Return the (x, y) coordinate for the center point of the cell that contains the specified text.  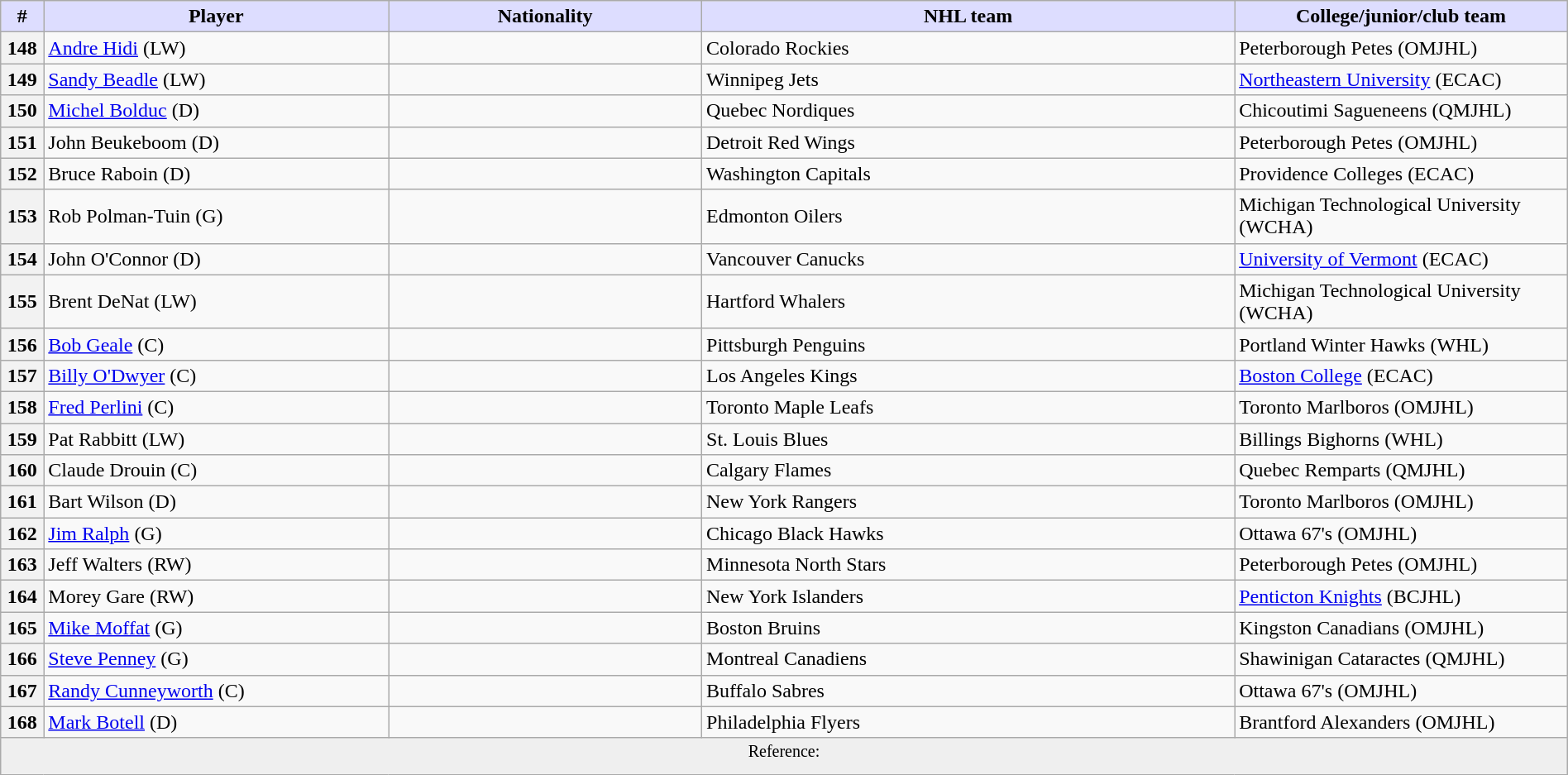
Detroit Red Wings (968, 142)
156 (22, 344)
Andre Hidi (LW) (217, 48)
Calgary Flames (968, 471)
162 (22, 533)
Edmonton Oilers (968, 217)
Hartford Whalers (968, 301)
168 (22, 722)
Bruce Raboin (D) (217, 174)
Providence Colleges (ECAC) (1401, 174)
153 (22, 217)
164 (22, 596)
St. Louis Blues (968, 439)
Brent DeNat (LW) (217, 301)
159 (22, 439)
Jeff Walters (RW) (217, 565)
Pat Rabbitt (LW) (217, 439)
158 (22, 407)
Michel Bolduc (D) (217, 111)
Los Angeles Kings (968, 376)
Reference: (784, 756)
Portland Winter Hawks (WHL) (1401, 344)
Chicoutimi Sagueneens (QMJHL) (1401, 111)
Steve Penney (G) (217, 659)
161 (22, 502)
Toronto Maple Leafs (968, 407)
Mike Moffat (G) (217, 628)
John Beukeboom (D) (217, 142)
Jim Ralph (G) (217, 533)
Player (217, 17)
Billings Bighorns (WHL) (1401, 439)
155 (22, 301)
Buffalo Sabres (968, 691)
Morey Gare (RW) (217, 596)
Bart Wilson (D) (217, 502)
University of Vermont (ECAC) (1401, 259)
New York Islanders (968, 596)
Sandy Beadle (LW) (217, 79)
Washington Capitals (968, 174)
Rob Polman-Tuin (G) (217, 217)
151 (22, 142)
John O'Connor (D) (217, 259)
167 (22, 691)
Brantford Alexanders (OMJHL) (1401, 722)
College/junior/club team (1401, 17)
150 (22, 111)
Northeastern University (ECAC) (1401, 79)
Quebec Remparts (QMJHL) (1401, 471)
Vancouver Canucks (968, 259)
165 (22, 628)
148 (22, 48)
Minnesota North Stars (968, 565)
160 (22, 471)
Colorado Rockies (968, 48)
Boston College (ECAC) (1401, 376)
Boston Bruins (968, 628)
Kingston Canadians (OMJHL) (1401, 628)
Pittsburgh Penguins (968, 344)
Bob Geale (C) (217, 344)
Penticton Knights (BCJHL) (1401, 596)
Nationality (546, 17)
NHL team (968, 17)
Randy Cunneyworth (C) (217, 691)
Claude Drouin (C) (217, 471)
Fred Perlini (C) (217, 407)
152 (22, 174)
New York Rangers (968, 502)
Shawinigan Cataractes (QMJHL) (1401, 659)
157 (22, 376)
Winnipeg Jets (968, 79)
Mark Botell (D) (217, 722)
Philadelphia Flyers (968, 722)
Montreal Canadiens (968, 659)
# (22, 17)
Quebec Nordiques (968, 111)
149 (22, 79)
163 (22, 565)
Billy O'Dwyer (C) (217, 376)
Chicago Black Hawks (968, 533)
166 (22, 659)
154 (22, 259)
